Search for the cell housing the specified text and yield its (x, y) center coordinate. 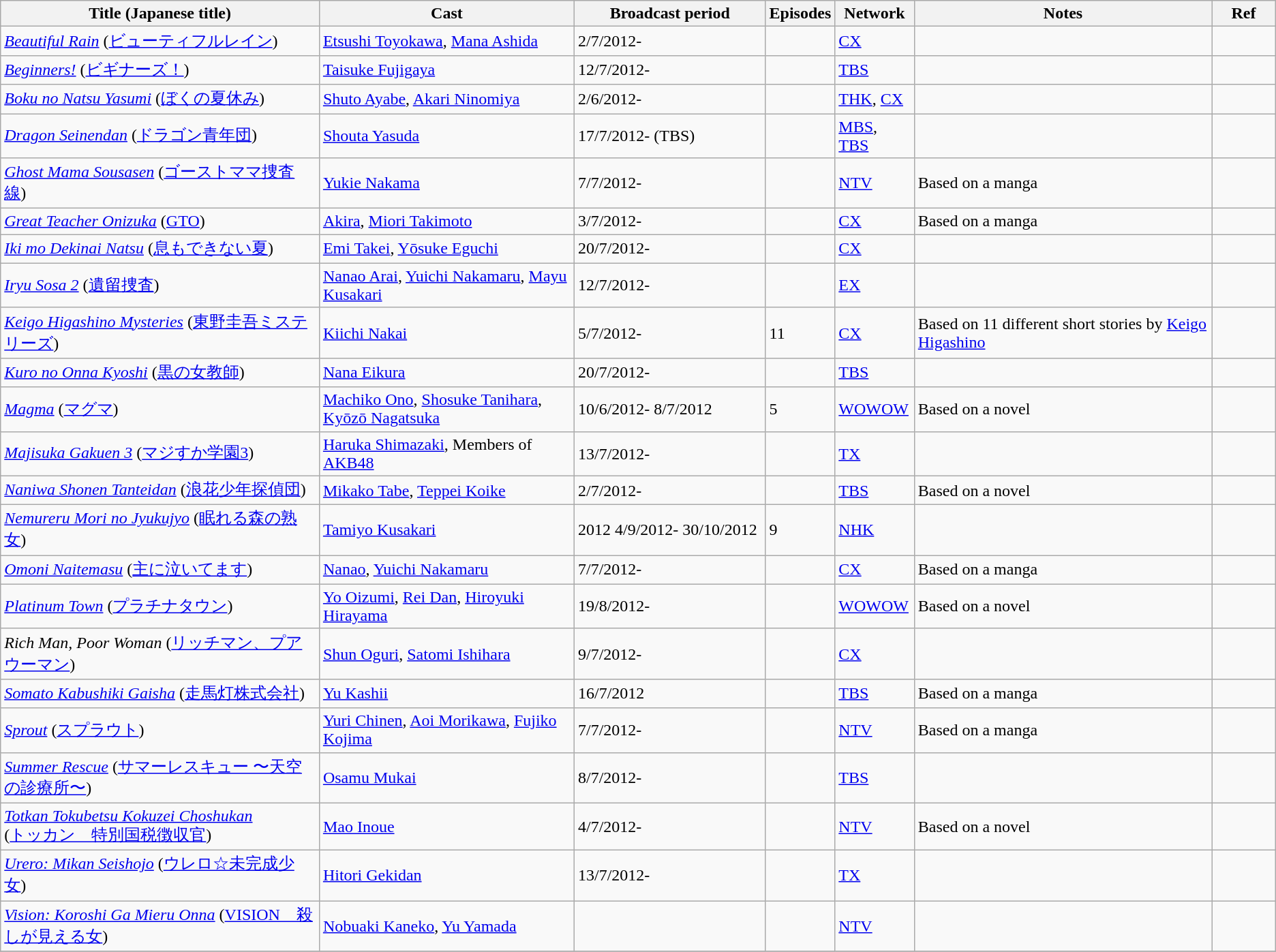
2/6/2012- (669, 99)
Iki mo Dekinai Natsu (息もできない夏) (160, 249)
Somato Kabushiki Gaisha (走馬灯株式会社) (160, 694)
Osamu Mukai (446, 778)
Summer Rescue (サマーレスキュー 〜天空の診療所〜) (160, 778)
Nanao Arai, Yuichi Nakamaru, Mayu Kusakari (446, 285)
Beautiful Rain (ビューティフルレイン) (160, 41)
Yo Oizumi, Rei Dan, Hiroyuki Hirayama (446, 606)
5 (800, 409)
5/7/2012- (669, 333)
Shun Oguri, Satomi Ishihara (446, 654)
Yukie Nakama (446, 183)
Rich Man, Poor Woman (リッチマン、プアウーマン) (160, 654)
Naniwa Shonen Tanteidan (浪花少年探偵団) (160, 491)
3/7/2012- (669, 221)
4/7/2012- (669, 827)
Platinum Town (プラチナタウン) (160, 606)
THK, CX (875, 99)
Cast (446, 14)
Tamiyo Kusakari (446, 530)
Akira, Miori Takimoto (446, 221)
Ghost Mama Sousasen (ゴーストママ捜査線) (160, 183)
Title (Japanese title) (160, 14)
11 (800, 333)
Omoni Naitemasu (主に泣いてます) (160, 570)
Shouta Yasuda (446, 135)
Sprout (スプラウト) (160, 731)
Kuro no Onna Kyoshi (黒の女教師) (160, 372)
EX (875, 285)
Episodes (800, 14)
Based on 11 different short stories by Keigo Higashino (1063, 333)
Mikako Tabe, Teppei Koike (446, 491)
Iryu Sosa 2 (遺留捜査) (160, 285)
2012 4/9/2012- 30/10/2012 (669, 530)
NHK (875, 530)
Magma (マグマ) (160, 409)
Totkan Tokubetsu Kokuzei Choshukan (トッカン 特別国税徴収官) (160, 827)
Vision: Koroshi Ga Mieru Onna (VISION 殺しが見える女) (160, 926)
Keigo Higashino Mysteries (東野圭吾ミステリーズ) (160, 333)
Yu Kashii (446, 694)
Mao Inoue (446, 827)
Notes (1063, 14)
Haruka Shimazaki, Members of AKB48 (446, 454)
Nemureru Mori no Jyukujyo (眠れる森の熟女) (160, 530)
Emi Takei, Yōsuke Eguchi (446, 249)
19/8/2012- (669, 606)
Dragon Seinendan (ドラゴン青年団) (160, 135)
Urero: Mikan Seishojo (ウレロ☆未完成少女) (160, 876)
Nobuaki Kaneko, Yu Yamada (446, 926)
16/7/2012 (669, 694)
Etsushi Toyokawa, Mana Ashida (446, 41)
MBS, TBS (875, 135)
Ref (1244, 14)
Network (875, 14)
Majisuka Gakuen 3 (マジすか学園3) (160, 454)
Machiko Ono, Shosuke Tanihara, Kyōzō Nagatsuka (446, 409)
Beginners! (ビギナーズ！) (160, 70)
9/7/2012- (669, 654)
Great Teacher Onizuka (GTO) (160, 221)
Nanao, Yuichi Nakamaru (446, 570)
8/7/2012- (669, 778)
Kiichi Nakai (446, 333)
Shuto Ayabe, Akari Ninomiya (446, 99)
9 (800, 530)
Taisuke Fujigaya (446, 70)
Yuri Chinen, Aoi Morikawa, Fujiko Kojima (446, 731)
Broadcast period (669, 14)
Hitori Gekidan (446, 876)
17/7/2012- (TBS) (669, 135)
Nana Eikura (446, 372)
Boku no Natsu Yasumi (ぼくの夏休み) (160, 99)
10/6/2012- 8/7/2012 (669, 409)
